Extract the (x, y) coordinate from the center of the cell holding the provided text.  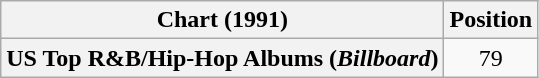
Chart (1991) (222, 20)
US Top R&B/Hip-Hop Albums (Billboard) (222, 58)
Position (491, 20)
79 (491, 58)
